From the cell containing the given text, extract its center point as (x, y) coordinate. 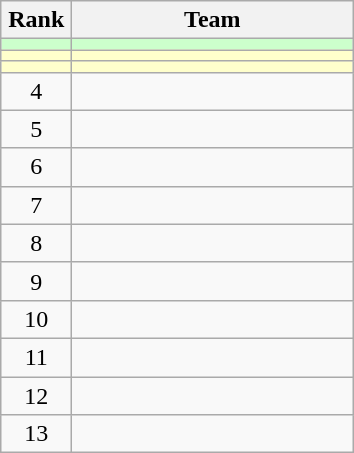
4 (36, 91)
9 (36, 281)
7 (36, 205)
11 (36, 357)
Rank (36, 20)
13 (36, 434)
5 (36, 129)
Team (212, 20)
10 (36, 319)
6 (36, 167)
8 (36, 243)
12 (36, 395)
